Provide the [x, y] coordinate of the cell's center where the given text is located.  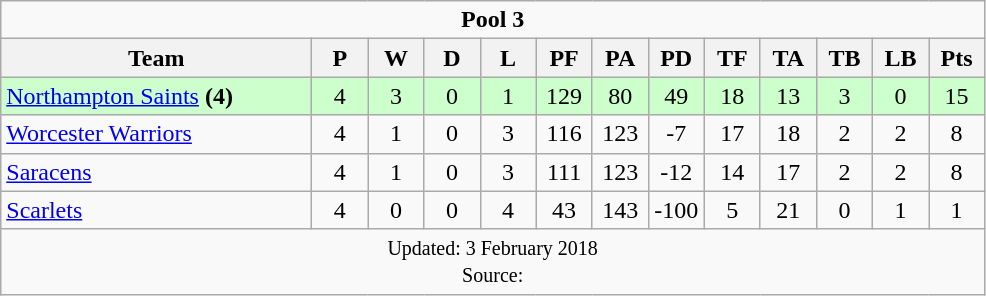
PF [564, 58]
Team [156, 58]
49 [676, 96]
Northampton Saints (4) [156, 96]
-100 [676, 210]
Worcester Warriors [156, 134]
14 [732, 172]
LB [900, 58]
15 [956, 96]
Pts [956, 58]
13 [788, 96]
Pool 3 [493, 20]
-12 [676, 172]
21 [788, 210]
P [340, 58]
Saracens [156, 172]
W [396, 58]
5 [732, 210]
43 [564, 210]
143 [620, 210]
111 [564, 172]
PD [676, 58]
Scarlets [156, 210]
L [508, 58]
TF [732, 58]
116 [564, 134]
PA [620, 58]
129 [564, 96]
D [452, 58]
TB [844, 58]
80 [620, 96]
-7 [676, 134]
TA [788, 58]
Updated: 3 February 2018Source: [493, 262]
